Return the (x, y) coordinate for the center point of the cell that contains the specified text.  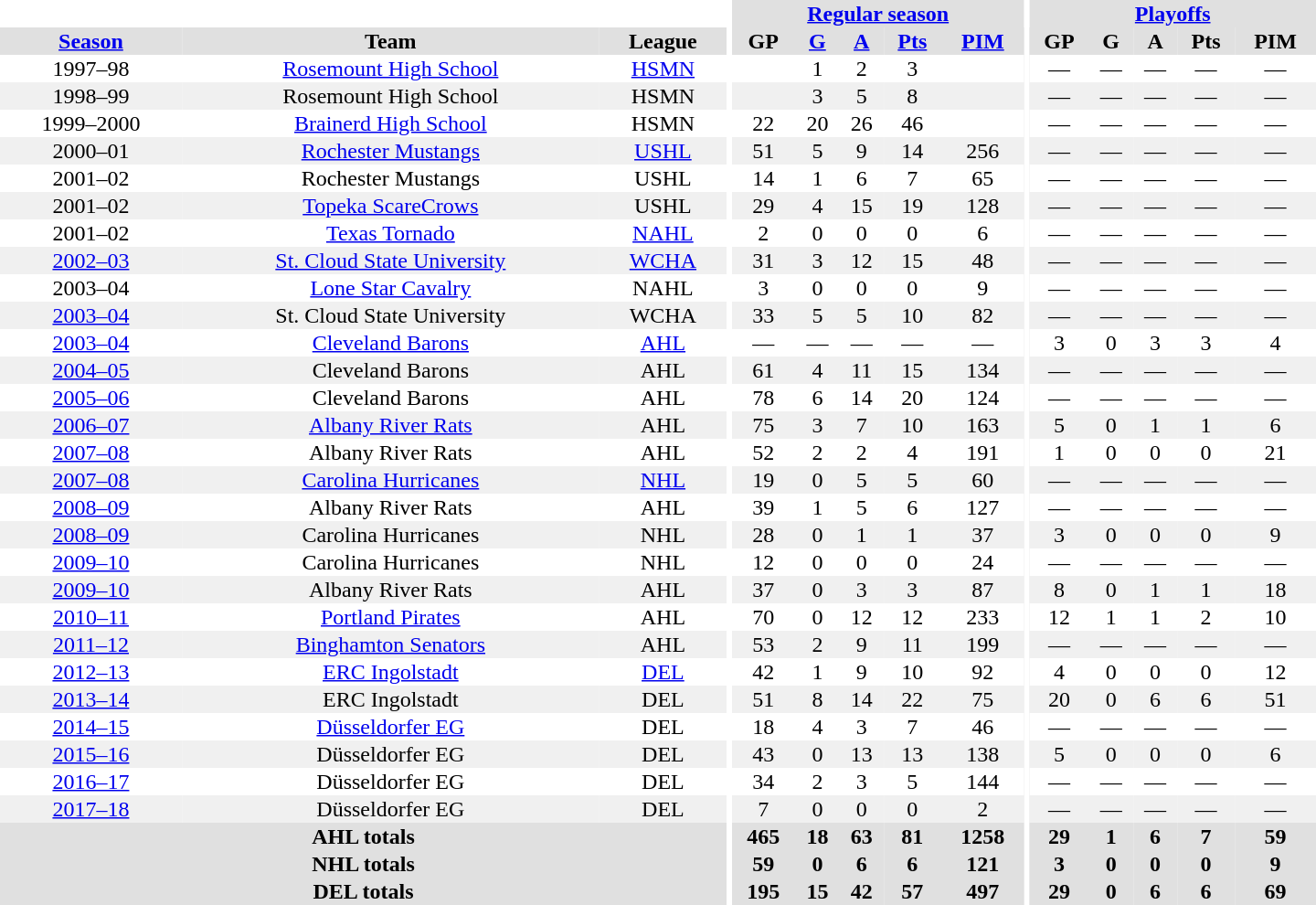
Topeka ScareCrows (391, 206)
2004–05 (91, 370)
60 (983, 480)
65 (983, 178)
2014–15 (91, 727)
465 (763, 836)
2016–17 (91, 782)
26 (862, 123)
138 (983, 754)
Texas Tornado (391, 233)
48 (983, 261)
1997–98 (91, 69)
2011–12 (91, 644)
81 (912, 836)
127 (983, 507)
53 (763, 644)
Playoffs (1173, 14)
128 (983, 206)
78 (763, 398)
DEL totals (364, 891)
Binghamton Senators (391, 644)
1998–99 (91, 96)
24 (983, 562)
144 (983, 782)
Season (91, 41)
57 (912, 891)
33 (763, 315)
2017–18 (91, 809)
134 (983, 370)
League (663, 41)
43 (763, 754)
28 (763, 535)
2013–14 (91, 699)
163 (983, 425)
124 (983, 398)
Team (391, 41)
2010–11 (91, 617)
121 (983, 864)
AHL totals (364, 836)
199 (983, 644)
87 (983, 590)
82 (983, 315)
39 (763, 507)
2005–06 (91, 398)
31 (763, 261)
Portland Pirates (391, 617)
Lone Star Cavalry (391, 288)
2002–03 (91, 261)
70 (763, 617)
92 (983, 672)
2015–16 (91, 754)
2000–01 (91, 151)
233 (983, 617)
191 (983, 452)
34 (763, 782)
256 (983, 151)
63 (862, 836)
2012–13 (91, 672)
61 (763, 370)
NHL totals (364, 864)
195 (763, 891)
1999–2000 (91, 123)
52 (763, 452)
Regular season (877, 14)
21 (1276, 452)
497 (983, 891)
Brainerd High School (391, 123)
1258 (983, 836)
2006–07 (91, 425)
69 (1276, 891)
